Find where the given text appears and provide that cell's center as [x, y] coordinate. 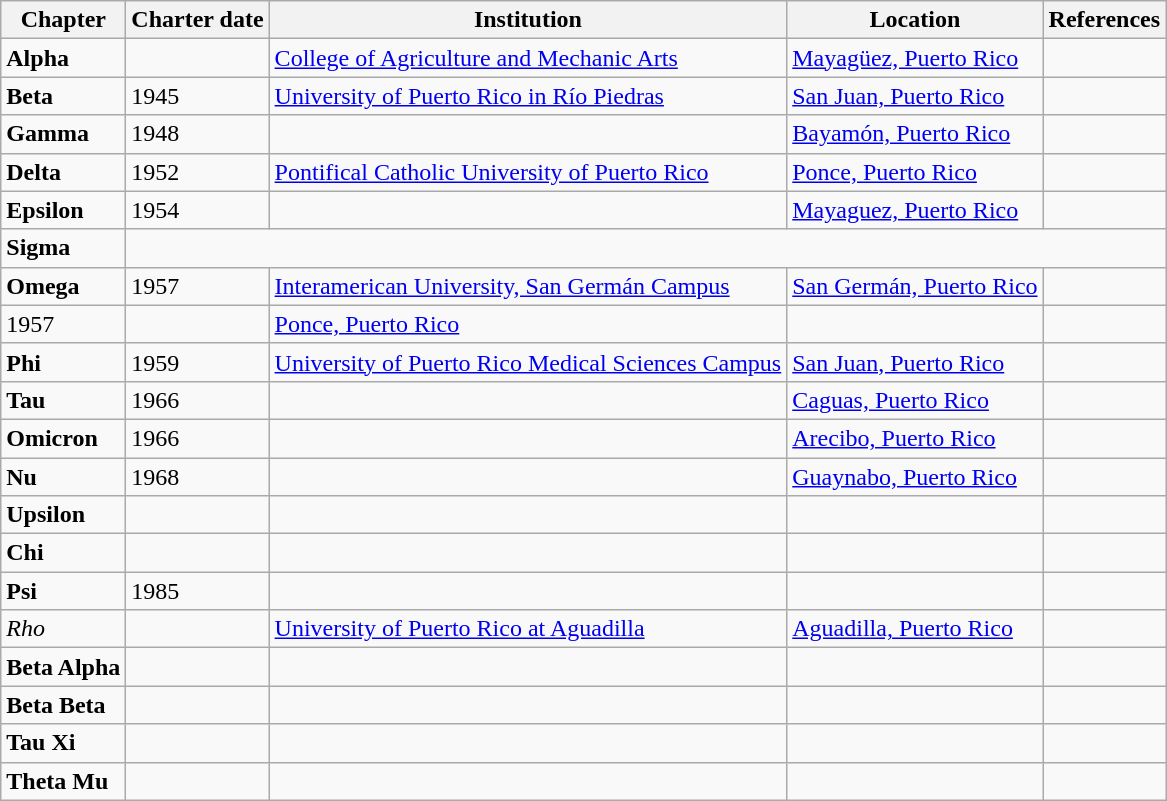
Mayaguez, Puerto Rico [915, 210]
Location [915, 20]
1952 [198, 172]
1959 [198, 362]
Epsilon [64, 210]
Arecibo, Puerto Rico [915, 438]
1945 [198, 96]
1985 [198, 591]
Rho [64, 629]
Tau [64, 400]
Alpha [64, 58]
Phi [64, 362]
Aguadilla, Puerto Rico [915, 629]
Chapter [64, 20]
University of Puerto Rico at Aguadilla [528, 629]
Gamma [64, 134]
Guaynabo, Puerto Rico [915, 477]
Chi [64, 553]
Caguas, Puerto Rico [915, 400]
Beta Beta [64, 705]
Omega [64, 286]
References [1104, 20]
Bayamón, Puerto Rico [915, 134]
Charter date [198, 20]
1968 [198, 477]
Delta [64, 172]
University of Puerto Rico Medical Sciences Campus [528, 362]
Mayagüez, Puerto Rico [915, 58]
1954 [198, 210]
1948 [198, 134]
Theta Mu [64, 781]
Psi [64, 591]
Tau Xi [64, 743]
Omicron [64, 438]
Beta Alpha [64, 667]
Upsilon [64, 515]
Interamerican University, San Germán Campus [528, 286]
Nu [64, 477]
Beta [64, 96]
Institution [528, 20]
Sigma [64, 248]
College of Agriculture and Mechanic Arts [528, 58]
University of Puerto Rico in Río Piedras [528, 96]
San Germán, Puerto Rico [915, 286]
Pontifical Catholic University of Puerto Rico [528, 172]
